Capture the cell that displays the provided text and extract its [X, Y] central coordinate. 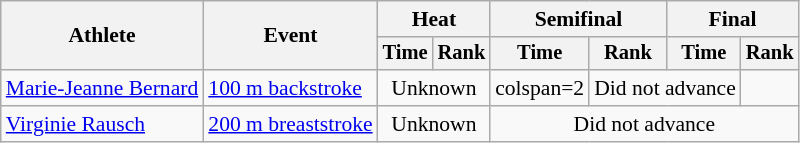
100 m backstroke [290, 88]
colspan=2 [540, 88]
Marie-Jeanne Bernard [102, 88]
Semifinal [578, 19]
Athlete [102, 36]
Heat [434, 19]
Final [733, 19]
200 m breaststroke [290, 124]
Virginie Rausch [102, 124]
Event [290, 36]
